Return the [X, Y] coordinate for the center point of the cell that contains the specified text.  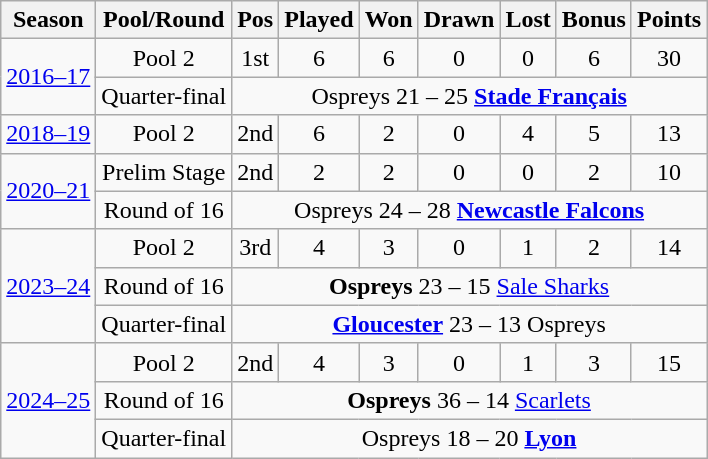
3rd [256, 248]
Pool/Round [164, 20]
2018–19 [48, 134]
1st [256, 58]
Ospreys 18 – 20 Lyon [470, 438]
Lost [528, 20]
Bonus [594, 20]
Season [48, 20]
2024–25 [48, 400]
Played [319, 20]
5 [594, 134]
Ospreys 24 – 28 Newcastle Falcons [470, 210]
Ospreys 21 – 25 Stade Français [470, 96]
Drawn [459, 20]
Points [668, 20]
Pos [256, 20]
15 [668, 362]
14 [668, 248]
Prelim Stage [164, 172]
10 [668, 172]
2016–17 [48, 77]
2023–24 [48, 286]
Ospreys 23 – 15 Sale Sharks [470, 286]
30 [668, 58]
Gloucester 23 – 13 Ospreys [470, 324]
13 [668, 134]
2020–21 [48, 191]
Won [388, 20]
Ospreys 36 – 14 Scarlets [470, 400]
